From the cell containing the given text, extract its center point as [X, Y] coordinate. 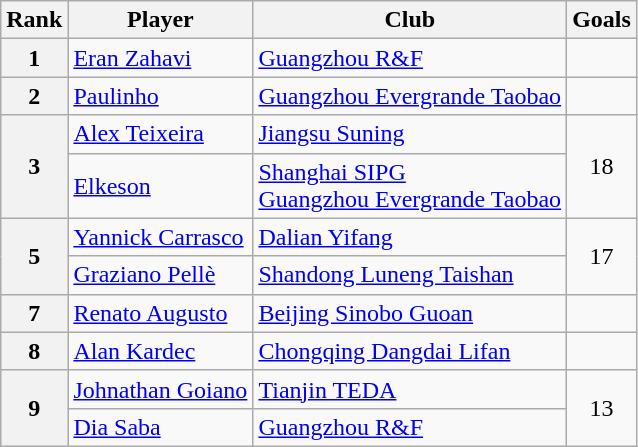
17 [602, 256]
18 [602, 166]
Jiangsu Suning [410, 134]
Dia Saba [160, 427]
1 [34, 58]
Paulinho [160, 96]
Goals [602, 20]
Beijing Sinobo Guoan [410, 313]
Renato Augusto [160, 313]
Rank [34, 20]
9 [34, 408]
Eran Zahavi [160, 58]
13 [602, 408]
Elkeson [160, 186]
3 [34, 166]
7 [34, 313]
Dalian Yifang [410, 237]
Johnathan Goiano [160, 389]
Alex Teixeira [160, 134]
2 [34, 96]
Shanghai SIPGGuangzhou Evergrande Taobao [410, 186]
Player [160, 20]
Graziano Pellè [160, 275]
8 [34, 351]
5 [34, 256]
Alan Kardec [160, 351]
Shandong Luneng Taishan [410, 275]
Club [410, 20]
Tianjin TEDA [410, 389]
Chongqing Dangdai Lifan [410, 351]
Yannick Carrasco [160, 237]
Guangzhou Evergrande Taobao [410, 96]
